Output the [X, Y] coordinate of the center of the cell containing the given text.  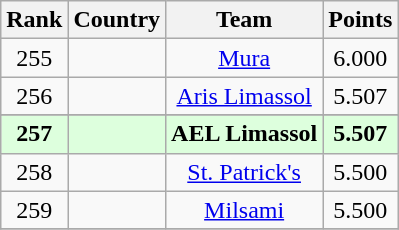
Points [360, 20]
Milsami [244, 210]
Country [117, 20]
258 [34, 172]
256 [34, 96]
Team [244, 20]
6.000 [360, 58]
257 [34, 134]
St. Patrick's [244, 172]
AEL Limassol [244, 134]
259 [34, 210]
255 [34, 58]
Aris Limassol [244, 96]
Rank [34, 20]
Mura [244, 58]
